Return [X, Y] of the center of cell containing provided text 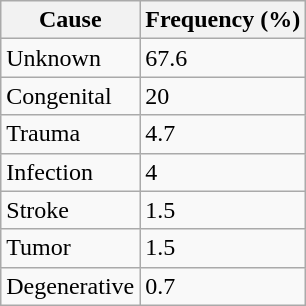
4.7 [223, 134]
0.7 [223, 286]
Frequency (%) [223, 20]
Degenerative [70, 286]
Stroke [70, 210]
Infection [70, 172]
Tumor [70, 248]
67.6 [223, 58]
Cause [70, 20]
Trauma [70, 134]
20 [223, 96]
Unknown [70, 58]
Congenital [70, 96]
4 [223, 172]
